Scan for the cell matching the given text and deliver its [x, y] coordinate at center. 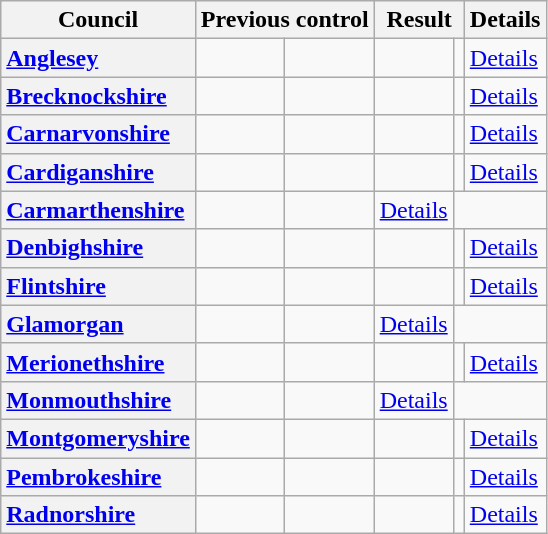
Previous control [284, 20]
Pembrokeshire [98, 477]
Radnorshire [98, 515]
Anglesey [98, 58]
Monmouthshire [98, 400]
Flintshire [98, 286]
Result [419, 20]
Montgomeryshire [98, 438]
Council [98, 20]
Glamorgan [98, 324]
Brecknockshire [98, 96]
Carnarvonshire [98, 134]
Carmarthenshire [98, 210]
Merionethshire [98, 362]
Denbighshire [98, 248]
Cardiganshire [98, 172]
